Output the [x, y] coordinate of the center of the cell containing the given text.  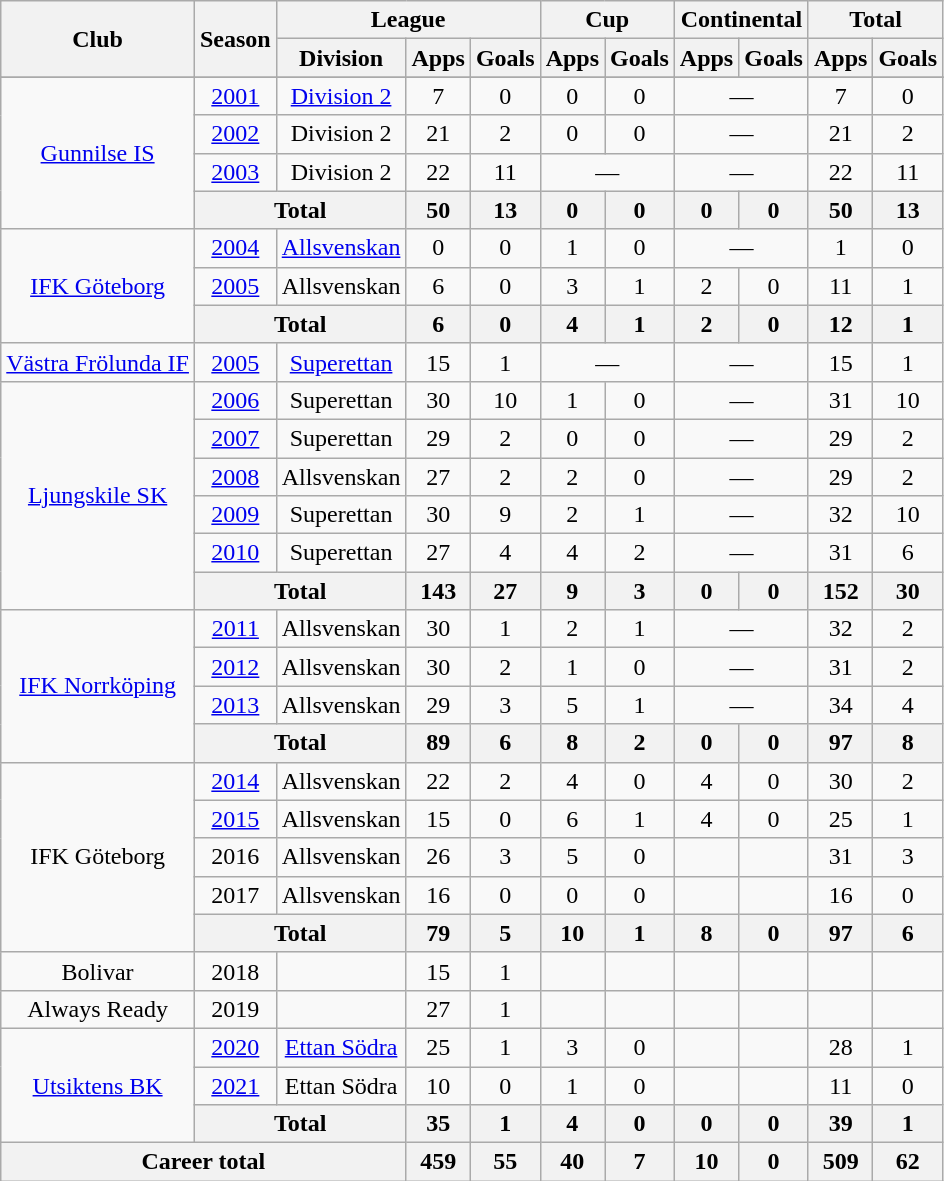
Gunnilse IS [98, 153]
2016 [235, 857]
2017 [235, 895]
143 [438, 591]
2006 [235, 400]
2020 [235, 1047]
34 [840, 705]
2014 [235, 781]
2010 [235, 553]
459 [438, 1162]
2007 [235, 438]
26 [438, 857]
Club [98, 39]
IFK Norrköping [98, 686]
2011 [235, 629]
Västra Frölunda IF [98, 362]
89 [438, 743]
2013 [235, 705]
Utsiktens BK [98, 1085]
79 [438, 933]
2002 [235, 134]
Always Ready [98, 1009]
509 [840, 1162]
2001 [235, 96]
40 [572, 1162]
35 [438, 1124]
Career total [204, 1162]
2009 [235, 515]
Cup [607, 20]
2012 [235, 667]
28 [840, 1047]
League [408, 20]
2003 [235, 172]
2018 [235, 971]
Ljungskile SK [98, 495]
Season [235, 39]
2004 [235, 248]
Continental [741, 20]
62 [908, 1162]
2008 [235, 477]
2019 [235, 1009]
12 [840, 324]
Bolivar [98, 971]
Division [341, 58]
2015 [235, 819]
152 [840, 591]
2021 [235, 1085]
39 [840, 1124]
55 [505, 1162]
